Find where the given text appears and provide that cell's center as (X, Y) coordinate. 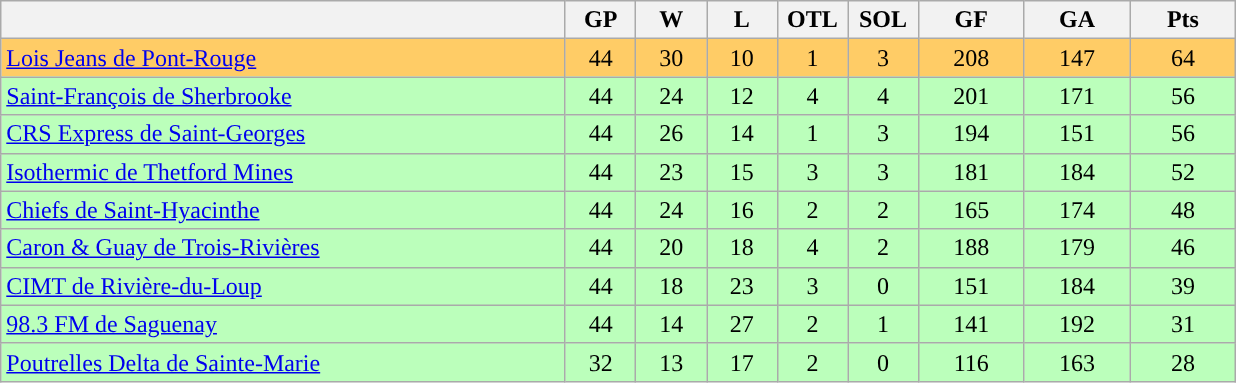
192 (1077, 324)
188 (971, 248)
194 (971, 134)
17 (742, 362)
201 (971, 96)
30 (672, 58)
L (742, 20)
10 (742, 58)
Chiefs de Saint-Hyacinthe (284, 210)
163 (1077, 362)
52 (1183, 172)
48 (1183, 210)
GA (1077, 20)
OTL (812, 20)
116 (971, 362)
16 (742, 210)
Caron & Guay de Trois-Rivières (284, 248)
208 (971, 58)
Isothermic de Thetford Mines (284, 172)
46 (1183, 248)
181 (971, 172)
CIMT de Rivière-du-Loup (284, 286)
W (672, 20)
SOL (884, 20)
171 (1077, 96)
179 (1077, 248)
147 (1077, 58)
Poutrelles Delta de Sainte-Marie (284, 362)
13 (672, 362)
32 (600, 362)
20 (672, 248)
CRS Express de Saint-Georges (284, 134)
39 (1183, 286)
Lois Jeans de Pont-Rouge (284, 58)
Pts (1183, 20)
64 (1183, 58)
27 (742, 324)
31 (1183, 324)
165 (971, 210)
GF (971, 20)
141 (971, 324)
28 (1183, 362)
174 (1077, 210)
12 (742, 96)
15 (742, 172)
26 (672, 134)
GP (600, 20)
98.3 FM de Saguenay (284, 324)
Saint-François de Sherbrooke (284, 96)
